Return the [x, y] coordinate for the center point of the cell that contains the specified text.  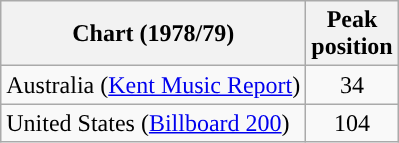
Australia (Kent Music Report) [154, 85]
Chart (1978/79) [154, 34]
Peakposition [352, 34]
104 [352, 123]
United States (Billboard 200) [154, 123]
34 [352, 85]
